Return (X, Y) of the center of cell containing provided text 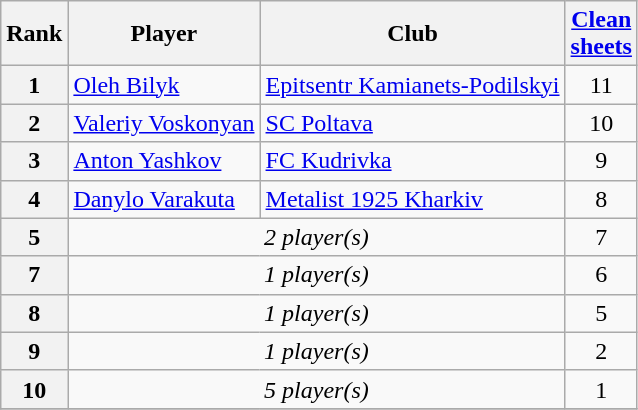
11 (601, 85)
3 (34, 161)
Club (412, 34)
Anton Yashkov (164, 161)
Oleh Bilyk (164, 85)
Danylo Varakuta (164, 199)
Valeriy Voskonyan (164, 123)
2 player(s) (316, 237)
SC Poltava (412, 123)
6 (601, 275)
Player (164, 34)
5 player(s) (316, 389)
FC Kudrivka (412, 161)
Rank (34, 34)
Cleansheets (601, 34)
4 (34, 199)
Metalist 1925 Kharkiv (412, 199)
Epitsentr Kamianets-Podilskyi (412, 85)
